From the cell containing the given text, extract its center point as [x, y] coordinate. 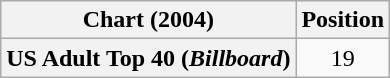
US Adult Top 40 (Billboard) [148, 58]
Position [343, 20]
Chart (2004) [148, 20]
19 [343, 58]
